Locate the cell with the specified text and output its (X, Y) center coordinate. 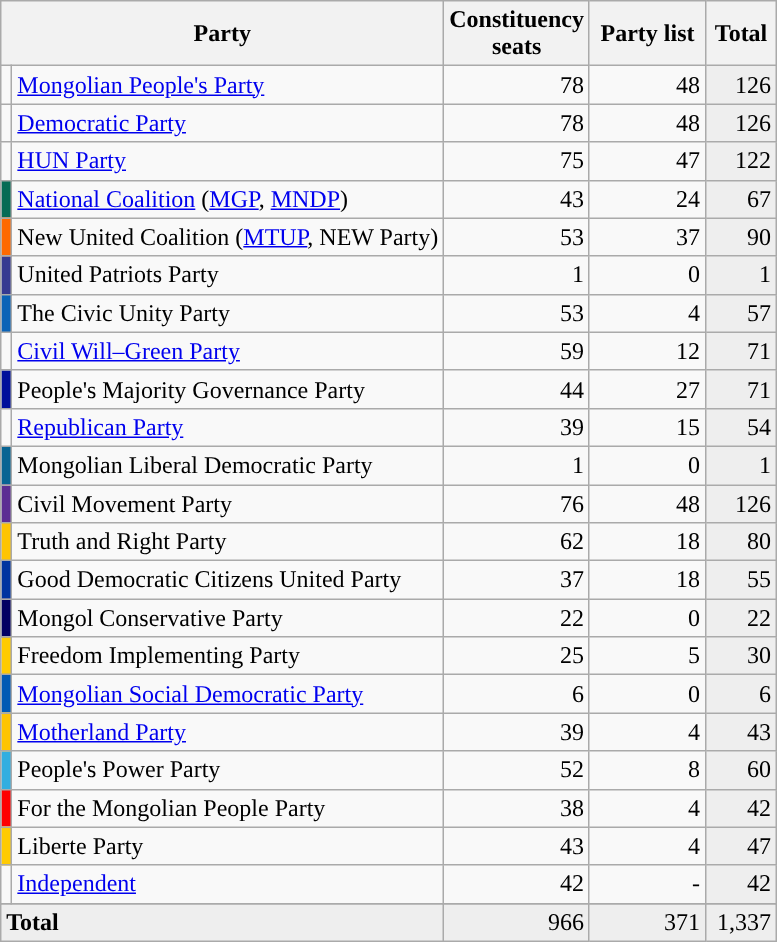
Truth and Right Party (228, 542)
- (647, 884)
United Patriots Party (228, 275)
Civil Will–Green Party (228, 351)
57 (742, 313)
Democratic Party (228, 123)
12 (647, 351)
Party list (647, 34)
75 (517, 161)
52 (517, 770)
55 (742, 580)
15 (647, 427)
Liberte Party (228, 846)
90 (742, 237)
Mongolian Liberal Democratic Party (228, 465)
38 (517, 808)
Independent (228, 884)
5 (647, 656)
New United Coalition (MTUP, NEW Party) (228, 237)
27 (647, 389)
62 (517, 542)
Party (222, 34)
People's Power Party (228, 770)
The Civic Unity Party (228, 313)
44 (517, 389)
25 (517, 656)
Republican Party (228, 427)
1,337 (742, 922)
Freedom Implementing Party (228, 656)
Civil Movement Party (228, 503)
60 (742, 770)
59 (517, 351)
76 (517, 503)
67 (742, 199)
966 (517, 922)
Constituency seats (517, 34)
54 (742, 427)
8 (647, 770)
122 (742, 161)
HUN Party (228, 161)
Mongolian Social Democratic Party (228, 694)
Mongolian People's Party (228, 85)
Mongol Conservative Party (228, 618)
30 (742, 656)
371 (647, 922)
24 (647, 199)
National Coalition (MGP, MNDP) (228, 199)
For the Mongolian People Party (228, 808)
Motherland Party (228, 732)
Good Democratic Citizens United Party (228, 580)
People's Majority Governance Party (228, 389)
80 (742, 542)
